From the cell containing the given text, extract its center point as (X, Y) coordinate. 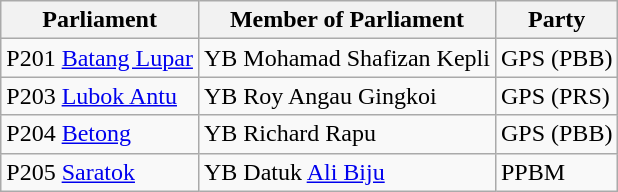
YB Mohamad Shafizan Kepli (346, 58)
P203 Lubok Antu (100, 96)
GPS (PRS) (556, 96)
YB Datuk Ali Biju (346, 172)
Member of Parliament (346, 20)
P204 Betong (100, 134)
Parliament (100, 20)
Party (556, 20)
YB Richard Rapu (346, 134)
P205 Saratok (100, 172)
P201 Batang Lupar (100, 58)
YB Roy Angau Gingkoi (346, 96)
PPBM (556, 172)
